Find where the given text appears and provide that cell's center as (X, Y) coordinate. 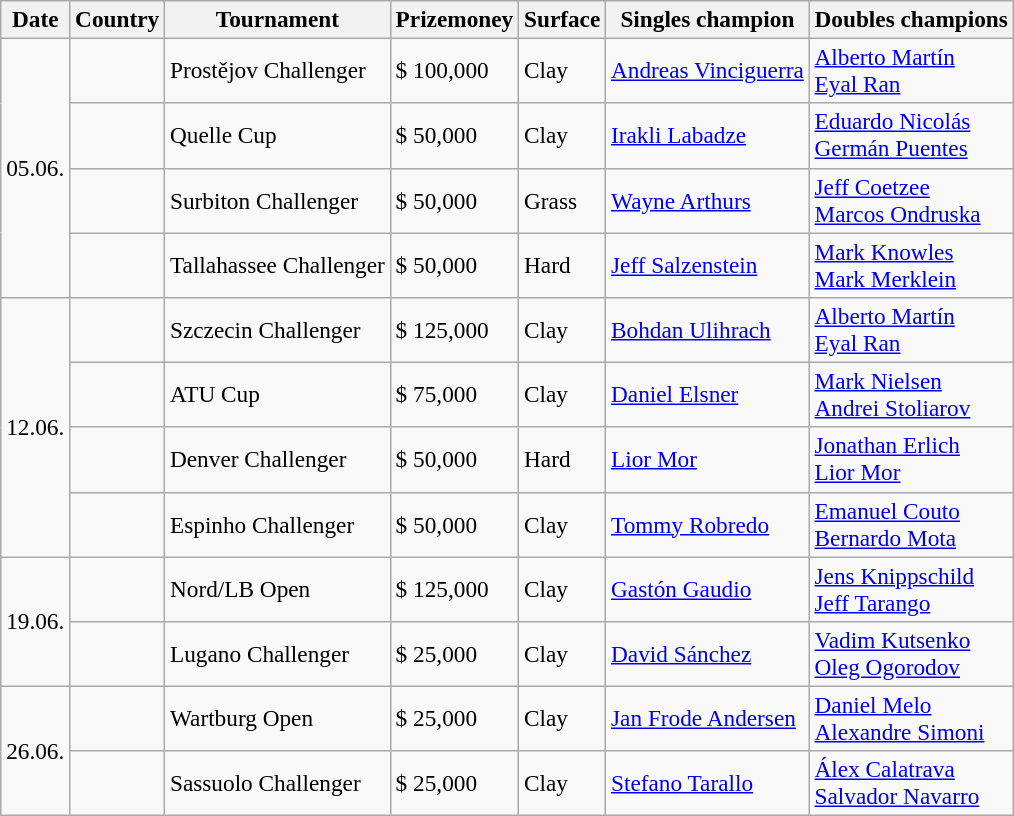
ATU Cup (278, 394)
Surface (562, 19)
Lior Mor (708, 460)
Surbiton Challenger (278, 200)
Nord/LB Open (278, 588)
$ 100,000 (454, 70)
Mark Nielsen Andrei Stoliarov (911, 394)
Jeff Salzenstein (708, 264)
Singles champion (708, 19)
Emanuel Couto Bernardo Mota (911, 524)
Mark Knowles Mark Merklein (911, 264)
Vadim Kutsenko Oleg Ogorodov (911, 654)
05.06. (36, 168)
Bohdan Ulihrach (708, 330)
Wartburg Open (278, 718)
Tournament (278, 19)
Jeff Coetzee Marcos Ondruska (911, 200)
Álex Calatrava Salvador Navarro (911, 784)
Lugano Challenger (278, 654)
26.06. (36, 751)
Jonathan Erlich Lior Mor (911, 460)
Daniel Melo Alexandre Simoni (911, 718)
Jens Knippschild Jeff Tarango (911, 588)
Eduardo Nicolás Germán Puentes (911, 136)
Stefano Tarallo (708, 784)
Tallahassee Challenger (278, 264)
Denver Challenger (278, 460)
David Sánchez (708, 654)
Quelle Cup (278, 136)
Wayne Arthurs (708, 200)
Szczecin Challenger (278, 330)
Jan Frode Andersen (708, 718)
Prizemoney (454, 19)
Date (36, 19)
19.06. (36, 621)
Grass (562, 200)
Espinho Challenger (278, 524)
12.06. (36, 426)
Sassuolo Challenger (278, 784)
Daniel Elsner (708, 394)
$ 75,000 (454, 394)
Tommy Robredo (708, 524)
Prostějov Challenger (278, 70)
Andreas Vinciguerra (708, 70)
Irakli Labadze (708, 136)
Doubles champions (911, 19)
Gastón Gaudio (708, 588)
Country (118, 19)
